Pinpoint the cell where the given text exists, returning its [X, Y] midpoint coordinate. 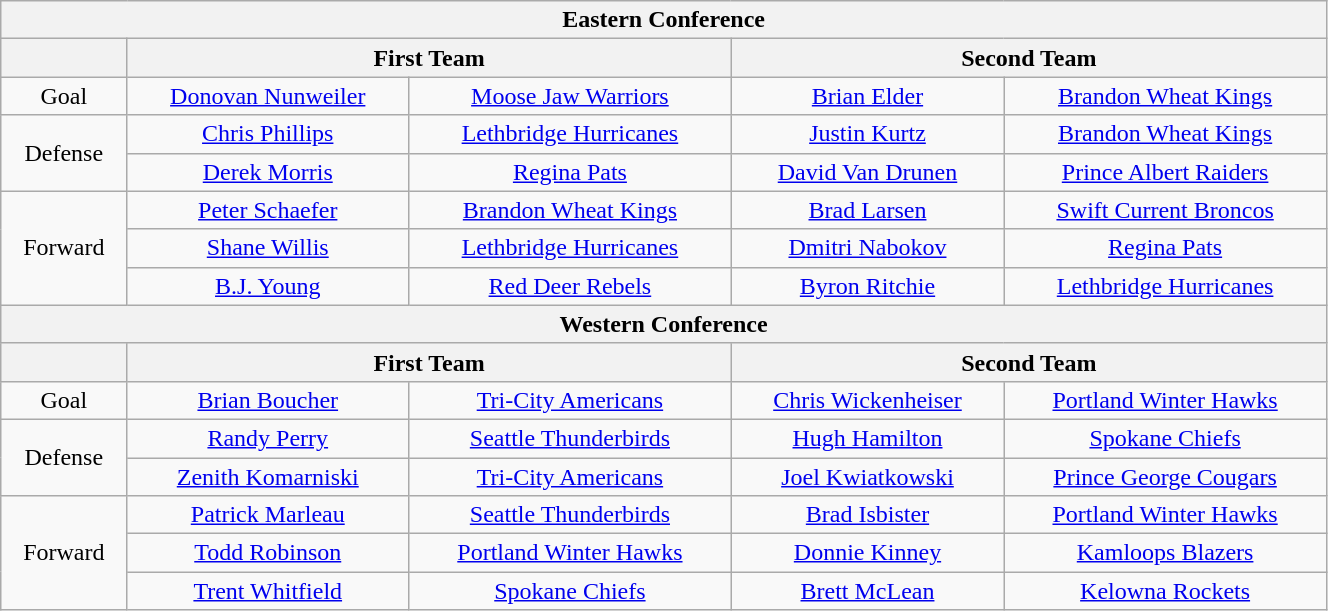
Brian Elder [868, 96]
Byron Ritchie [868, 286]
Red Deer Rebels [570, 286]
Trent Whitfield [268, 591]
Brad Isbister [868, 515]
Joel Kwiatkowski [868, 477]
Patrick Marleau [268, 515]
Shane Willis [268, 248]
Kelowna Rockets [1166, 591]
Donnie Kinney [868, 553]
Justin Kurtz [868, 134]
Dmitri Nabokov [868, 248]
Todd Robinson [268, 553]
Prince Albert Raiders [1166, 172]
Eastern Conference [664, 20]
Derek Morris [268, 172]
Brad Larsen [868, 210]
B.J. Young [268, 286]
Brett McLean [868, 591]
Prince George Cougars [1166, 477]
Chris Wickenheiser [868, 400]
Brian Boucher [268, 400]
Zenith Komarniski [268, 477]
Donovan Nunweiler [268, 96]
Randy Perry [268, 438]
Kamloops Blazers [1166, 553]
Swift Current Broncos [1166, 210]
Peter Schaefer [268, 210]
Chris Phillips [268, 134]
Western Conference [664, 324]
Hugh Hamilton [868, 438]
Moose Jaw Warriors [570, 96]
David Van Drunen [868, 172]
